For the text-containing cell, return its midpoint in [x, y] coordinate format. 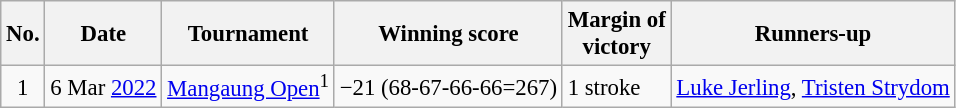
Margin ofvictory [616, 34]
Mangaung Open1 [248, 87]
Runners-up [813, 34]
6 Mar 2022 [104, 87]
Tournament [248, 34]
−21 (68-67-66-66=267) [448, 87]
No. [23, 34]
Winning score [448, 34]
1 stroke [616, 87]
1 [23, 87]
Date [104, 34]
Luke Jerling, Tristen Strydom [813, 87]
